For the text-containing cell, return its midpoint in [X, Y] coordinate format. 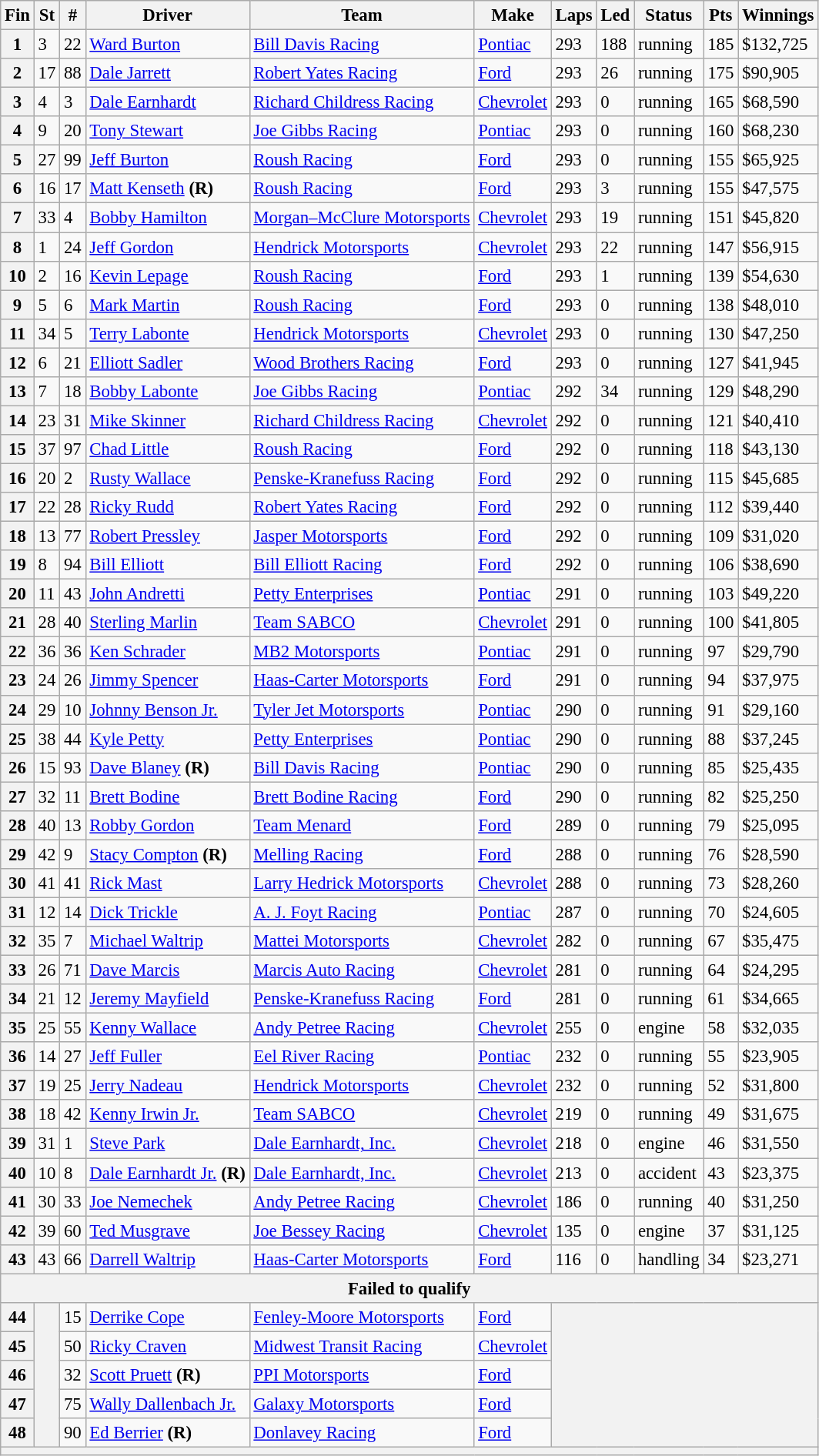
Jeremy Mayfield [168, 999]
$23,375 [778, 1173]
90 [72, 1433]
Johnny Benson Jr. [168, 710]
91 [720, 710]
129 [720, 392]
Tyler Jet Motorsports [362, 710]
$29,790 [778, 652]
$54,630 [778, 276]
$90,905 [778, 73]
287 [574, 912]
$48,290 [778, 392]
Robby Gordon [168, 826]
75 [72, 1404]
Driver [168, 15]
$40,410 [778, 420]
Eel River Racing [362, 1057]
$37,245 [778, 739]
accident [669, 1173]
289 [574, 826]
Bobby Hamilton [168, 218]
$48,010 [778, 305]
$23,905 [778, 1057]
48 [18, 1433]
Jimmy Spencer [168, 681]
60 [72, 1231]
Ed Berrier (R) [168, 1433]
85 [720, 767]
Wood Brothers Racing [362, 362]
Brett Bodine Racing [362, 796]
Mattei Motorsports [362, 941]
Jerry Nadeau [168, 1086]
Steve Park [168, 1144]
$28,260 [778, 883]
$45,820 [778, 218]
Sterling Marlin [168, 623]
100 [720, 623]
70 [720, 912]
160 [720, 131]
Dale Jarrett [168, 73]
45 [18, 1346]
Brett Bodine [168, 796]
61 [720, 999]
Laps [574, 15]
$31,020 [778, 536]
112 [720, 507]
Chad Little [168, 449]
Led [616, 15]
Jeff Gordon [168, 247]
67 [720, 941]
$38,690 [778, 565]
$35,475 [778, 941]
147 [720, 247]
109 [720, 536]
# [72, 15]
Wally Dallenbach Jr. [168, 1404]
76 [720, 854]
93 [72, 767]
Dick Trickle [168, 912]
127 [720, 362]
$45,685 [778, 478]
139 [720, 276]
218 [574, 1144]
$68,230 [778, 131]
73 [720, 883]
$43,130 [778, 449]
282 [574, 941]
Jeff Fuller [168, 1057]
Ted Musgrave [168, 1231]
$49,220 [778, 594]
Dale Earnhardt Jr. (R) [168, 1173]
$39,440 [778, 507]
52 [720, 1086]
58 [720, 1028]
213 [574, 1173]
Joe Bessey Racing [362, 1231]
115 [720, 478]
$41,805 [778, 623]
79 [720, 826]
135 [574, 1231]
Rusty Wallace [168, 478]
138 [720, 305]
Kenny Irwin Jr. [168, 1115]
Marcis Auto Racing [362, 970]
$23,271 [778, 1259]
$24,605 [778, 912]
64 [720, 970]
165 [720, 102]
Fin [18, 15]
Donlavey Racing [362, 1433]
Pts [720, 15]
$28,590 [778, 854]
Mark Martin [168, 305]
Make [513, 15]
118 [720, 449]
71 [72, 970]
82 [720, 796]
50 [72, 1346]
255 [574, 1028]
Melling Racing [362, 854]
Stacy Compton (R) [168, 854]
Bill Elliott Racing [362, 565]
Jeff Burton [168, 160]
Robert Pressley [168, 536]
Matt Kenseth (R) [168, 189]
$31,800 [778, 1086]
$25,435 [778, 767]
Morgan–McClure Motorsports [362, 218]
St [46, 15]
Darrell Waltrip [168, 1259]
Status [669, 15]
49 [720, 1115]
116 [574, 1259]
$56,915 [778, 247]
219 [574, 1115]
Dave Blaney (R) [168, 767]
MB2 Motorsports [362, 652]
186 [574, 1201]
77 [72, 536]
$32,035 [778, 1028]
151 [720, 218]
Jasper Motorsports [362, 536]
Kevin Lepage [168, 276]
Failed to qualify [409, 1288]
Midwest Transit Racing [362, 1346]
99 [72, 160]
Ward Burton [168, 45]
$41,945 [778, 362]
$31,250 [778, 1201]
$25,095 [778, 826]
175 [720, 73]
Dale Earnhardt [168, 102]
Elliott Sadler [168, 362]
Kyle Petty [168, 739]
$25,250 [778, 796]
Scott Pruett (R) [168, 1375]
$34,665 [778, 999]
$68,590 [778, 102]
Larry Hedrick Motorsports [362, 883]
185 [720, 45]
$31,675 [778, 1115]
$47,575 [778, 189]
Mike Skinner [168, 420]
Rick Mast [168, 883]
Bill Elliott [168, 565]
106 [720, 565]
$31,550 [778, 1144]
Bobby Labonte [168, 392]
$37,975 [778, 681]
Joe Nemechek [168, 1201]
47 [18, 1404]
Tony Stewart [168, 131]
66 [72, 1259]
Terry Labonte [168, 333]
$31,125 [778, 1231]
A. J. Foyt Racing [362, 912]
Derrike Cope [168, 1317]
130 [720, 333]
PPI Motorsports [362, 1375]
121 [720, 420]
$132,725 [778, 45]
Dave Marcis [168, 970]
handling [669, 1259]
$24,295 [778, 970]
$29,160 [778, 710]
Winnings [778, 15]
103 [720, 594]
Ricky Rudd [168, 507]
John Andretti [168, 594]
Fenley-Moore Motorsports [362, 1317]
Ken Schrader [168, 652]
$47,250 [778, 333]
Galaxy Motorsports [362, 1404]
Kenny Wallace [168, 1028]
$65,925 [778, 160]
Team [362, 15]
Michael Waltrip [168, 941]
Ricky Craven [168, 1346]
Team Menard [362, 826]
188 [616, 45]
